Locate the cell with the specified text and output its [X, Y] center coordinate. 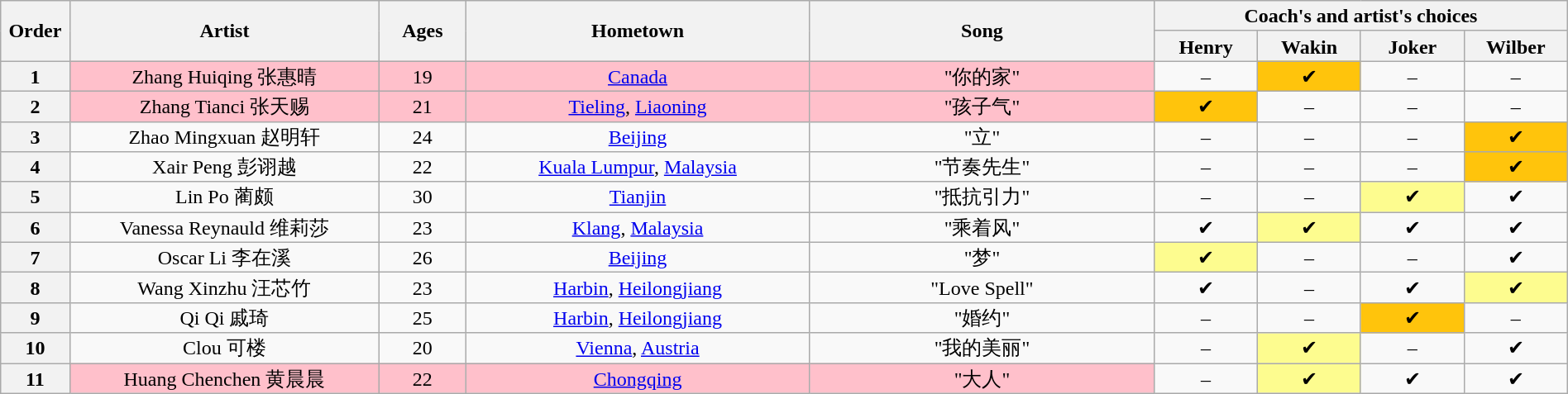
Hometown [638, 31]
30 [423, 197]
3 [35, 137]
"抵抗引力" [982, 197]
1 [35, 76]
"大人" [982, 378]
Huang Chenchen 黄晨晨 [225, 378]
Clou 可楼 [225, 349]
9 [35, 317]
24 [423, 137]
21 [423, 106]
Xair Peng 彭诩越 [225, 167]
19 [423, 76]
Qi Qi 戚琦 [225, 317]
"我的美丽" [982, 349]
Coach's and artist's choices [1361, 17]
6 [35, 228]
Wang Xinzhu 汪芯竹 [225, 287]
Song [982, 31]
Zhang Huiqing 张惠晴 [225, 76]
Henry [1206, 46]
11 [35, 378]
Vanessa Reynauld 维莉莎 [225, 228]
Vienna, Austria [638, 349]
2 [35, 106]
Chongqing [638, 378]
"节奏先生" [982, 167]
Wakin [1310, 46]
Kuala Lumpur, Malaysia [638, 167]
10 [35, 349]
Ages [423, 31]
Wilber [1515, 46]
"你的家" [982, 76]
"孩子气" [982, 106]
Lin Po 蔺颇 [225, 197]
Artist [225, 31]
Klang, Malaysia [638, 228]
"Love Spell" [982, 287]
Tieling, Liaoning [638, 106]
Order [35, 31]
Oscar Li 李在溪 [225, 258]
Zhang Tianci 张天赐 [225, 106]
26 [423, 258]
5 [35, 197]
Tianjin [638, 197]
Zhao Mingxuan 赵明轩 [225, 137]
"梦" [982, 258]
Joker [1413, 46]
4 [35, 167]
"婚约" [982, 317]
Canada [638, 76]
"乘着风" [982, 228]
8 [35, 287]
"立" [982, 137]
20 [423, 349]
7 [35, 258]
25 [423, 317]
